Provide the [x, y] coordinate of the cell's center where the given text is located.  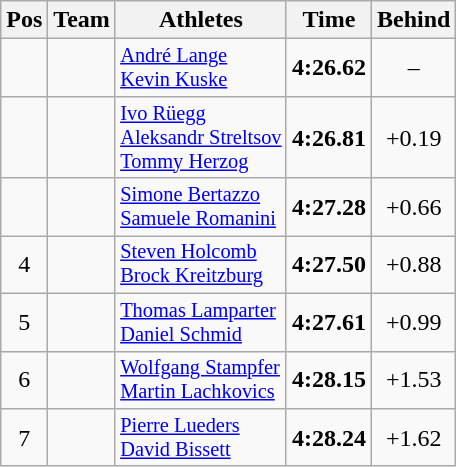
4:27.61 [328, 322]
+1.53 [413, 380]
Team [82, 20]
4:28.24 [328, 438]
Steven HolcombBrock Kreitzburg [200, 265]
4 [24, 265]
4:26.81 [328, 137]
André LangeKevin Kuske [200, 68]
Ivo RüeggAleksandr StreltsovTommy Herzog [200, 137]
+0.99 [413, 322]
4:26.62 [328, 68]
Thomas LamparterDaniel Schmid [200, 322]
Time [328, 20]
Pierre LuedersDavid Bissett [200, 438]
Behind [413, 20]
4:27.50 [328, 265]
+1.62 [413, 438]
4:28.15 [328, 380]
5 [24, 322]
+0.19 [413, 137]
Athletes [200, 20]
Simone BertazzoSamuele Romanini [200, 207]
Pos [24, 20]
6 [24, 380]
+0.66 [413, 207]
Wolfgang StampferMartin Lachkovics [200, 380]
+0.88 [413, 265]
7 [24, 438]
– [413, 68]
4:27.28 [328, 207]
